Locate the cell with the specified text and output its [X, Y] center coordinate. 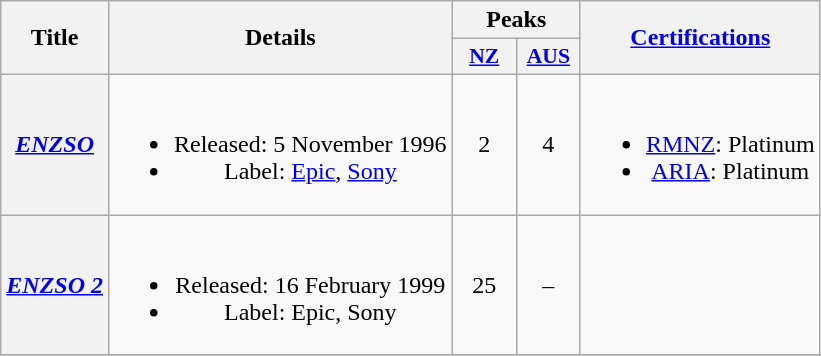
2 [484, 144]
RMNZ: PlatinumARIA: Platinum [700, 144]
AUS [548, 57]
Peaks [516, 20]
4 [548, 144]
Released: 5 November 1996Label: Epic, Sony [280, 144]
25 [484, 284]
Certifications [700, 38]
Released: 16 February 1999Label: Epic, Sony [280, 284]
ENZSO [55, 144]
ENZSO 2 [55, 284]
– [548, 284]
Details [280, 38]
Title [55, 38]
NZ [484, 57]
